Output the (X, Y) coordinate of the center of the cell containing the given text.  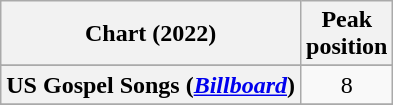
8 (347, 85)
US Gospel Songs (Billboard) (151, 85)
Chart (2022) (151, 34)
Peakposition (347, 34)
